Output the [x, y] coordinate of the center of the cell containing the given text.  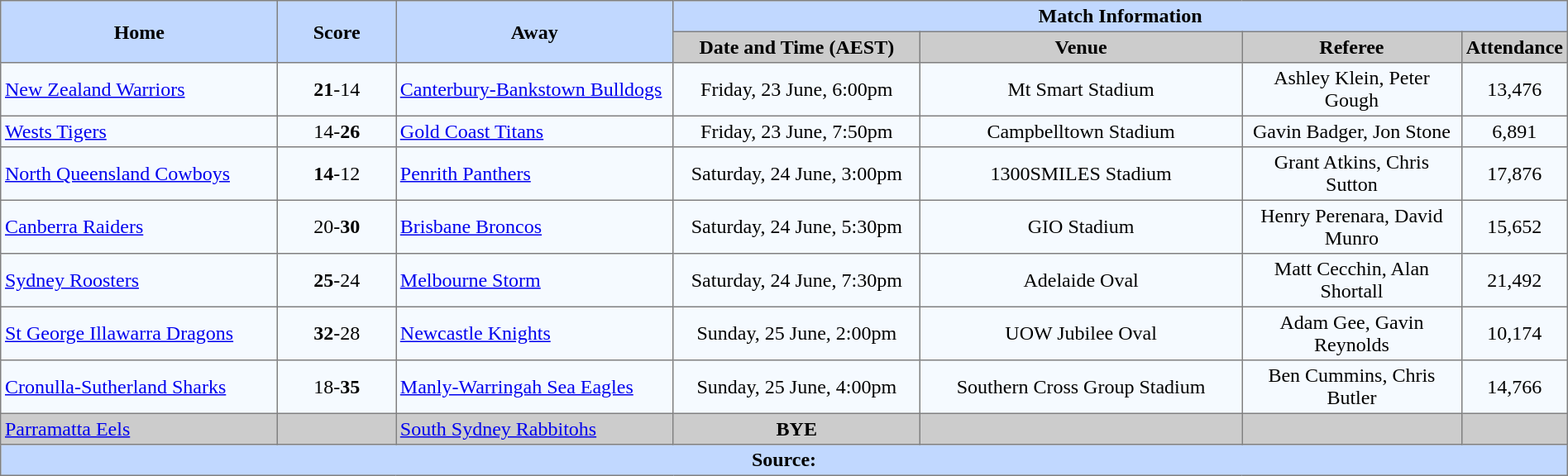
Saturday, 24 June, 3:00pm [797, 174]
21,492 [1514, 280]
Source: [784, 460]
Melbourne Storm [534, 280]
Grant Atkins, Chris Sutton [1352, 174]
Ashley Klein, Peter Gough [1352, 89]
Campbelltown Stadium [1082, 131]
New Zealand Warriors [139, 89]
Sydney Roosters [139, 280]
Adelaide Oval [1082, 280]
Cronulla-Sutherland Sharks [139, 387]
Saturday, 24 June, 5:30pm [797, 226]
BYE [797, 429]
Venue [1082, 47]
Score [337, 31]
Gold Coast Titans [534, 131]
Parramatta Eels [139, 429]
Manly-Warringah Sea Eagles [534, 387]
18-35 [337, 387]
15,652 [1514, 226]
13,476 [1514, 89]
14,766 [1514, 387]
St George Illawarra Dragons [139, 333]
Attendance [1514, 47]
Ben Cummins, Chris Butler [1352, 387]
North Queensland Cowboys [139, 174]
South Sydney Rabbitohs [534, 429]
17,876 [1514, 174]
Date and Time (AEST) [797, 47]
32-28 [337, 333]
Gavin Badger, Jon Stone [1352, 131]
Adam Gee, Gavin Reynolds [1352, 333]
Canterbury-Bankstown Bulldogs [534, 89]
6,891 [1514, 131]
GIO Stadium [1082, 226]
Home [139, 31]
Sunday, 25 June, 4:00pm [797, 387]
Friday, 23 June, 7:50pm [797, 131]
UOW Jubilee Oval [1082, 333]
Matt Cecchin, Alan Shortall [1352, 280]
10,174 [1514, 333]
Newcastle Knights [534, 333]
Away [534, 31]
14-26 [337, 131]
Match Information [1120, 17]
20-30 [337, 226]
Referee [1352, 47]
Penrith Panthers [534, 174]
Friday, 23 June, 6:00pm [797, 89]
21-14 [337, 89]
Southern Cross Group Stadium [1082, 387]
Wests Tigers [139, 131]
25-24 [337, 280]
Brisbane Broncos [534, 226]
Henry Perenara, David Munro [1352, 226]
Canberra Raiders [139, 226]
Sunday, 25 June, 2:00pm [797, 333]
1300SMILES Stadium [1082, 174]
Saturday, 24 June, 7:30pm [797, 280]
Mt Smart Stadium [1082, 89]
14-12 [337, 174]
